Find where the given text appears and provide that cell's center as (x, y) coordinate. 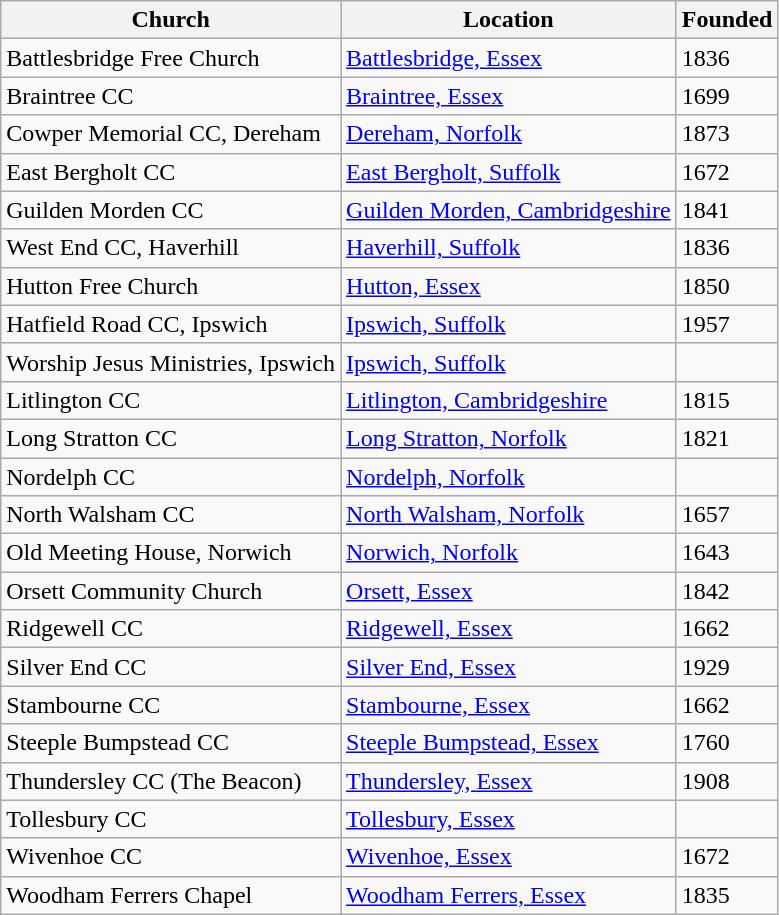
Battlesbridge, Essex (509, 58)
Hutton Free Church (171, 286)
1657 (727, 515)
Long Stratton, Norfolk (509, 438)
Silver End, Essex (509, 667)
Wivenhoe, Essex (509, 857)
Braintree, Essex (509, 96)
West End CC, Haverhill (171, 248)
1815 (727, 400)
Braintree CC (171, 96)
Tollesbury CC (171, 819)
Woodham Ferrers, Essex (509, 895)
Orsett, Essex (509, 591)
Stambourne, Essex (509, 705)
Hatfield Road CC, Ipswich (171, 324)
1929 (727, 667)
1850 (727, 286)
East Bergholt CC (171, 172)
Orsett Community Church (171, 591)
Founded (727, 20)
North Walsham CC (171, 515)
1841 (727, 210)
Ridgewell, Essex (509, 629)
Nordelph, Norfolk (509, 477)
Silver End CC (171, 667)
Steeple Bumpstead CC (171, 743)
Cowper Memorial CC, Dereham (171, 134)
Litlington CC (171, 400)
Old Meeting House, Norwich (171, 553)
East Bergholt, Suffolk (509, 172)
Tollesbury, Essex (509, 819)
Long Stratton CC (171, 438)
Haverhill, Suffolk (509, 248)
1842 (727, 591)
Dereham, Norfolk (509, 134)
Nordelph CC (171, 477)
Steeple Bumpstead, Essex (509, 743)
North Walsham, Norfolk (509, 515)
Guilden Morden, Cambridgeshire (509, 210)
Woodham Ferrers Chapel (171, 895)
Guilden Morden CC (171, 210)
1908 (727, 781)
1957 (727, 324)
Battlesbridge Free Church (171, 58)
Ridgewell CC (171, 629)
Norwich, Norfolk (509, 553)
Wivenhoe CC (171, 857)
1643 (727, 553)
Hutton, Essex (509, 286)
Worship Jesus Ministries, Ipswich (171, 362)
1873 (727, 134)
Thundersley CC (The Beacon) (171, 781)
Stambourne CC (171, 705)
Church (171, 20)
1699 (727, 96)
1821 (727, 438)
1835 (727, 895)
Thundersley, Essex (509, 781)
Location (509, 20)
Litlington, Cambridgeshire (509, 400)
1760 (727, 743)
